Pinpoint the cell where the given text exists, returning its (x, y) midpoint coordinate. 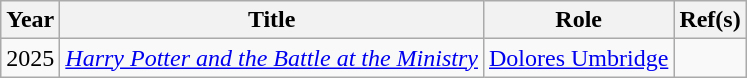
Ref(s) (710, 20)
Dolores Umbridge (578, 58)
Title (272, 20)
Year (30, 20)
2025 (30, 58)
Role (578, 20)
Harry Potter and the Battle at the Ministry (272, 58)
